Find where the given text appears and provide that cell's center as (X, Y) coordinate. 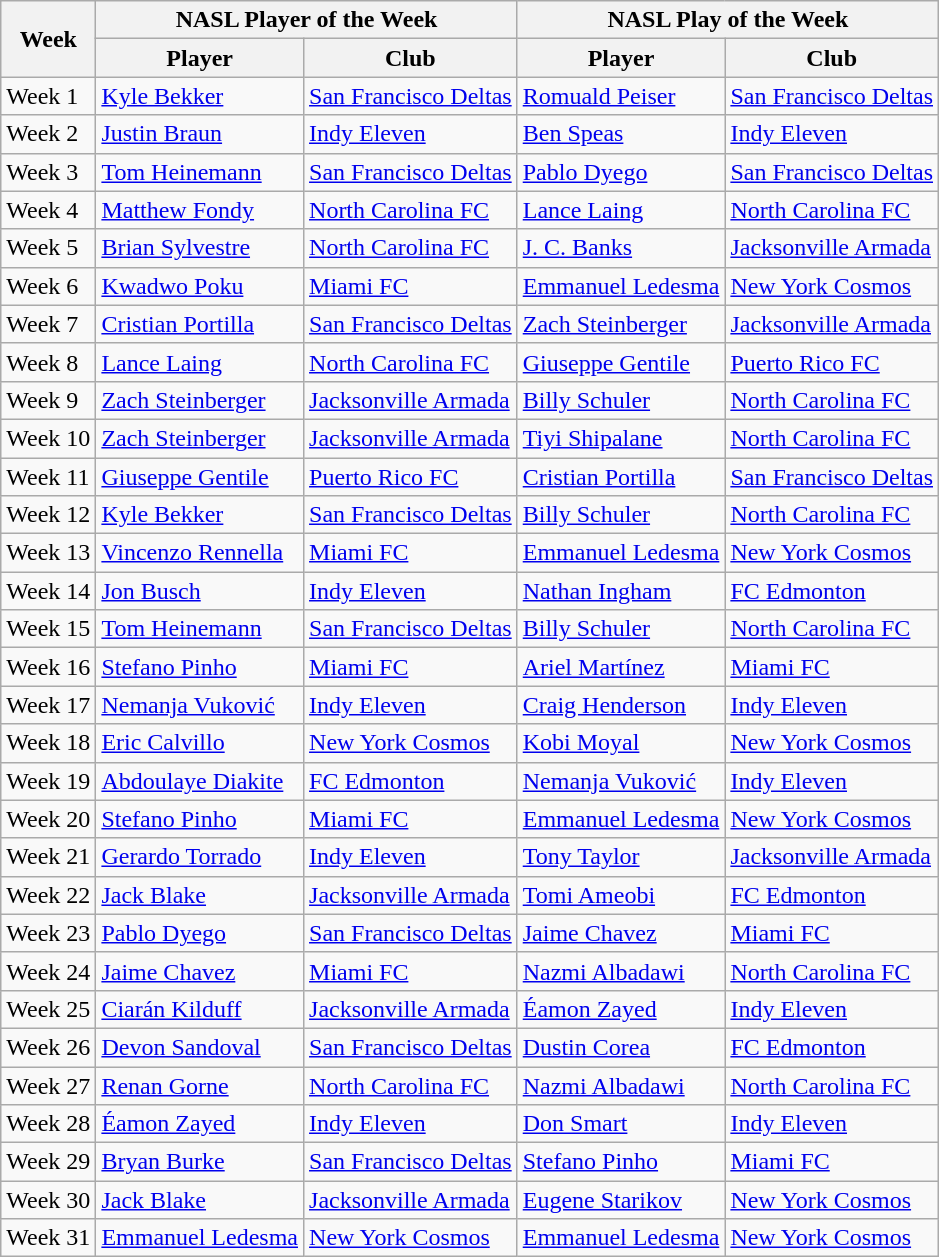
Gerardo Torrado (200, 857)
Week 6 (48, 286)
Week 3 (48, 172)
Week 14 (48, 591)
Week 2 (48, 134)
Romuald Peiser (621, 96)
Week 11 (48, 477)
Week 7 (48, 324)
Week 5 (48, 248)
Week 24 (48, 971)
Kobi Moyal (621, 743)
Vincenzo Rennella (200, 553)
Week (48, 39)
Week 27 (48, 1085)
Week 30 (48, 1200)
Week 16 (48, 667)
Week 15 (48, 629)
Tiyi Shipalane (621, 438)
Kwadwo Poku (200, 286)
Brian Sylvestre (200, 248)
Week 18 (48, 743)
Jon Busch (200, 591)
Ariel Martínez (621, 667)
Justin Braun (200, 134)
Matthew Fondy (200, 210)
Nathan Ingham (621, 591)
Eric Calvillo (200, 743)
Renan Gorne (200, 1085)
Tomi Ameobi (621, 895)
Week 26 (48, 1047)
Week 25 (48, 1009)
Week 29 (48, 1162)
Eugene Starikov (621, 1200)
Ciarán Kilduff (200, 1009)
Bryan Burke (200, 1162)
Dustin Corea (621, 1047)
Week 8 (48, 362)
NASL Player of the Week (306, 20)
J. C. Banks (621, 248)
Don Smart (621, 1124)
NASL Play of the Week (728, 20)
Abdoulaye Diakite (200, 781)
Week 17 (48, 705)
Week 20 (48, 819)
Week 23 (48, 933)
Week 12 (48, 515)
Week 1 (48, 96)
Week 10 (48, 438)
Tony Taylor (621, 857)
Week 28 (48, 1124)
Week 31 (48, 1238)
Week 21 (48, 857)
Ben Speas (621, 134)
Devon Sandoval (200, 1047)
Week 19 (48, 781)
Week 13 (48, 553)
Craig Henderson (621, 705)
Week 22 (48, 895)
Week 4 (48, 210)
Week 9 (48, 400)
